Detect which cell encompasses the target text, then output its [X, Y] center coordinate. 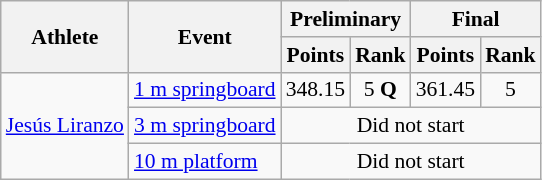
Jesús Liranzo [65, 126]
Event [205, 36]
Athlete [65, 36]
3 m springboard [205, 126]
361.45 [446, 90]
Final [476, 19]
10 m platform [205, 162]
1 m springboard [205, 90]
Preliminary [346, 19]
348.15 [316, 90]
5 Q [380, 90]
5 [510, 90]
